Search for the cell housing the specified text and yield its [x, y] center coordinate. 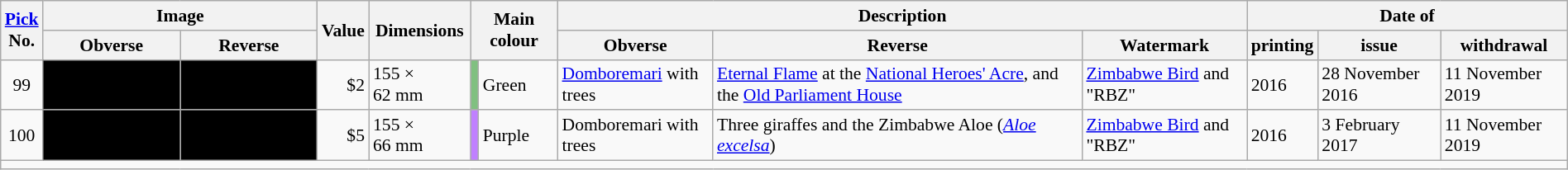
Value [343, 30]
Description [903, 16]
issue [1379, 45]
Date of [1408, 16]
PickNo. [22, 30]
Green [519, 84]
Image [180, 16]
Three giraffes and the Zimbabwe Aloe (Aloe excelsa) [897, 135]
Dimensions [420, 30]
withdrawal [1503, 45]
155 × 62 mm [420, 84]
printing [1283, 45]
Purple [519, 135]
155 × 66 mm [420, 135]
$2 [343, 84]
Eternal Flame at the National Heroes' Acre, and the Old Parliament House [897, 84]
$5 [343, 135]
Main colour [514, 30]
100 [22, 135]
99 [22, 84]
3 February 2017 [1379, 135]
Watermark [1164, 45]
28 November 2016 [1379, 84]
